From the cell containing the given text, extract its center point as [X, Y] coordinate. 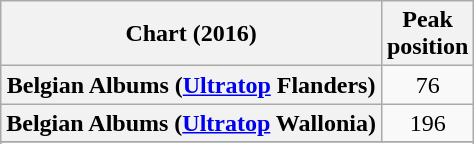
Belgian Albums (Ultratop Flanders) [192, 85]
76 [427, 85]
Peak position [427, 34]
Chart (2016) [192, 34]
Belgian Albums (Ultratop Wallonia) [192, 123]
196 [427, 123]
